Scan for the cell matching the given text and deliver its [X, Y] coordinate at center. 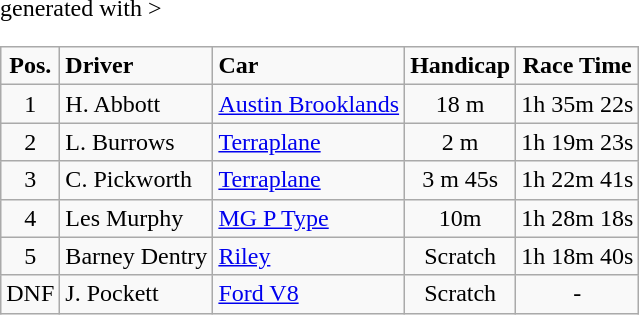
1h 22m 41s [578, 180]
1h 19m 23s [578, 142]
- [578, 294]
Ford V8 [309, 294]
3 [30, 180]
H. Abbott [136, 104]
1h 28m 18s [578, 218]
Austin Brooklands [309, 104]
J. Pockett [136, 294]
1 [30, 104]
18 m [460, 104]
2 [30, 142]
Les Murphy [136, 218]
L. Burrows [136, 142]
Driver [136, 66]
10m [460, 218]
Pos. [30, 66]
1h 18m 40s [578, 256]
Handicap [460, 66]
5 [30, 256]
4 [30, 218]
Barney Dentry [136, 256]
2 m [460, 142]
C. Pickworth [136, 180]
MG P Type [309, 218]
Riley [309, 256]
Car [309, 66]
1h 35m 22s [578, 104]
Race Time [578, 66]
DNF [30, 294]
3 m 45s [460, 180]
